Extract the [x, y] coordinate from the center of the cell holding the provided text.  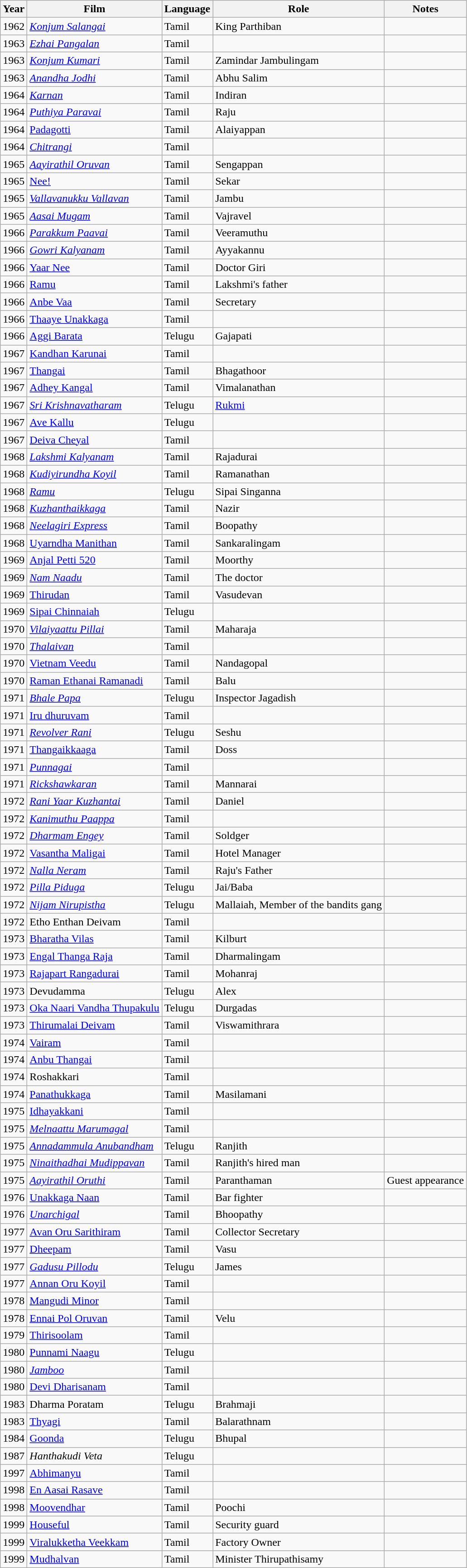
Gowri Kalyanam [94, 250]
Thalaivan [94, 646]
Anbe Vaa [94, 302]
Soldger [299, 836]
Nalla Neram [94, 870]
Annan Oru Koyil [94, 1283]
Jamboo [94, 1370]
Rickshawkaran [94, 784]
Secretary [299, 302]
Lakshmi's father [299, 285]
Kuzhanthaikkaga [94, 509]
The doctor [299, 577]
Boopathy [299, 526]
En Aasai Rasave [94, 1490]
Sipai Chinnaiah [94, 612]
Nandagopal [299, 663]
Aasai Mugam [94, 216]
Vajravel [299, 216]
Anandha Jodhi [94, 78]
Alaiyappan [299, 129]
Rajapart Rangadurai [94, 973]
Durgadas [299, 1008]
Masilamani [299, 1094]
Thaaye Unakkaga [94, 319]
Sri Krishnavatharam [94, 405]
Revolver Rani [94, 732]
Vilaiyaattu Pillai [94, 629]
Engal Thanga Raja [94, 956]
Jambu [299, 198]
Aayirathil Oruthi [94, 1180]
Pilla Piduga [94, 887]
Inspector Jagadish [299, 698]
Vasantha Maligai [94, 853]
Dheepam [94, 1249]
Balu [299, 681]
Mannarai [299, 784]
Karnan [94, 95]
Seshu [299, 732]
Doss [299, 749]
Gadusu Pillodu [94, 1266]
Iru dhuruvam [94, 715]
Thyagi [94, 1421]
Daniel [299, 801]
Nam Naadu [94, 577]
Raju's Father [299, 870]
Hotel Manager [299, 853]
Thirudan [94, 595]
Bhupal [299, 1439]
Ennai Pol Oruvan [94, 1318]
Raju [299, 112]
Minister Thirupathisamy [299, 1559]
Mudhalvan [94, 1559]
Padagotti [94, 129]
Bharatha Vilas [94, 939]
Role [299, 9]
Paranthaman [299, 1180]
Unarchigal [94, 1215]
Vasu [299, 1249]
Raman Ethanai Ramanadi [94, 681]
Security guard [299, 1525]
Mohanraj [299, 973]
Anbu Thangai [94, 1060]
Velu [299, 1318]
Film [94, 9]
Vietnam Veedu [94, 663]
Nijam Nirupistha [94, 905]
Kanimuthu Paappa [94, 819]
Kilburt [299, 939]
Thirisoolam [94, 1335]
Lakshmi Kalyanam [94, 457]
Alex [299, 991]
Hanthakudi Veta [94, 1456]
Kudiyirundha Koyil [94, 474]
Panathukkaga [94, 1094]
Bhagathoor [299, 371]
Ramanathan [299, 474]
Veeramuthu [299, 233]
Aayirathil Oruvan [94, 164]
1987 [14, 1456]
Gajapati [299, 336]
Moovendhar [94, 1507]
Vallavanukku Vallavan [94, 198]
Aggi Barata [94, 336]
Poochi [299, 1507]
Thangai [94, 371]
Punnagai [94, 767]
Nee! [94, 181]
Punnami Naagu [94, 1353]
Adhey Kangal [94, 388]
Abhu Salim [299, 78]
Thangaikkaaga [94, 749]
King Parthiban [299, 26]
Puthiya Paravai [94, 112]
Rukmi [299, 405]
Dharma Poratam [94, 1404]
Ezhai Pangalan [94, 43]
1962 [14, 26]
Uyarndha Manithan [94, 543]
Bar fighter [299, 1197]
Bhale Papa [94, 698]
Notes [426, 9]
1984 [14, 1439]
Ranjith [299, 1146]
Brahmaji [299, 1404]
Devudamma [94, 991]
Maharaja [299, 629]
Zamindar Jambulingam [299, 61]
Moorthy [299, 560]
Idhayakkani [94, 1111]
Melnaattu Marumagal [94, 1129]
1997 [14, 1473]
Rani Yaar Kuzhantai [94, 801]
Jai/Baba [299, 887]
Vasudevan [299, 595]
Goonda [94, 1439]
Devi Dharisanam [94, 1387]
Mangudi Minor [94, 1301]
Ninaithadhai Mudippavan [94, 1163]
Ranjith's hired man [299, 1163]
Dharmam Engey [94, 836]
Sekar [299, 181]
Language [187, 9]
Anjal Petti 520 [94, 560]
Factory Owner [299, 1542]
Sipai Singanna [299, 491]
Sankaralingam [299, 543]
Balarathnam [299, 1421]
Yaar Nee [94, 267]
1979 [14, 1335]
Chitrangi [94, 147]
Collector Secretary [299, 1232]
Parakkum Paavai [94, 233]
Viswamithrara [299, 1025]
Abhimanyu [94, 1473]
Rajadurai [299, 457]
Houseful [94, 1525]
Deiva Cheyal [94, 439]
Ayyakannu [299, 250]
Bhoopathy [299, 1215]
Thirumalai Deivam [94, 1025]
Konjum Kumari [94, 61]
Vairam [94, 1042]
Dharmalingam [299, 956]
Guest appearance [426, 1180]
Sengappan [299, 164]
Mallaiah, Member of the bandits gang [299, 905]
Konjum Salangai [94, 26]
Annadammula Anubandham [94, 1146]
Avan Oru Sarithiram [94, 1232]
Viralukketha Veekkam [94, 1542]
Indiran [299, 95]
Vimalanathan [299, 388]
Oka Naari Vandha Thupakulu [94, 1008]
James [299, 1266]
Kandhan Karunai [94, 353]
Ave Kallu [94, 422]
Nazir [299, 509]
Roshakkari [94, 1077]
Year [14, 9]
Etho Enthan Deivam [94, 922]
Neelagiri Express [94, 526]
Unakkaga Naan [94, 1197]
Doctor Giri [299, 267]
